Return [x, y] of the center of cell containing provided text 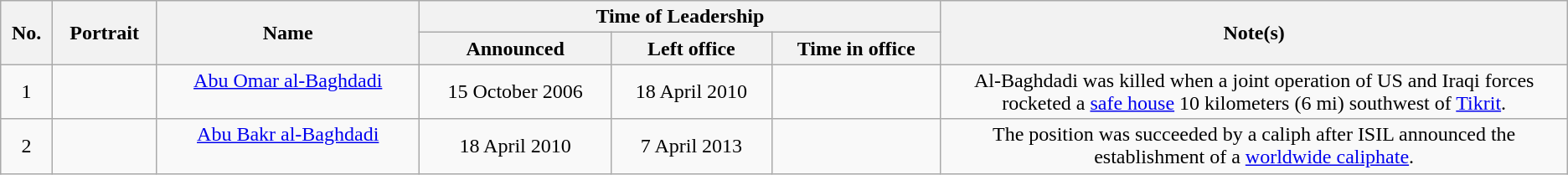
Left office [692, 49]
No. [27, 33]
7 April 2013 [692, 146]
Al-Baghdadi was killed when a joint operation of US and Iraqi forces rocketed a safe house 10 kilometers (6 mi) southwest of Tikrit. [1254, 92]
Announced [516, 49]
2 [27, 146]
Portrait [104, 33]
Abu Bakr al-Baghdadi [288, 146]
Time of Leadership [680, 17]
The position was succeeded by a caliph after ISIL announced the establishment of a worldwide caliphate. [1254, 146]
Name [288, 33]
1 [27, 92]
Note(s) [1254, 33]
Abu Omar al-Baghdadi [288, 92]
Time in office [856, 49]
15 October 2006 [516, 92]
